Detect which cell encompasses the target text, then output its (X, Y) center coordinate. 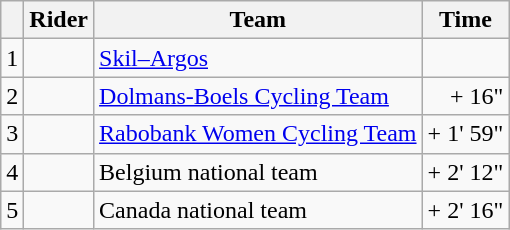
4 (12, 172)
Dolmans-Boels Cycling Team (258, 96)
Skil–Argos (258, 58)
3 (12, 134)
Team (258, 20)
Belgium national team (258, 172)
Time (466, 20)
2 (12, 96)
+ 2' 12" (466, 172)
Rider (59, 20)
+ 16" (466, 96)
5 (12, 210)
+ 1' 59" (466, 134)
Canada national team (258, 210)
Rabobank Women Cycling Team (258, 134)
1 (12, 58)
+ 2' 16" (466, 210)
